Locate the cell with the specified text and output its [X, Y] center coordinate. 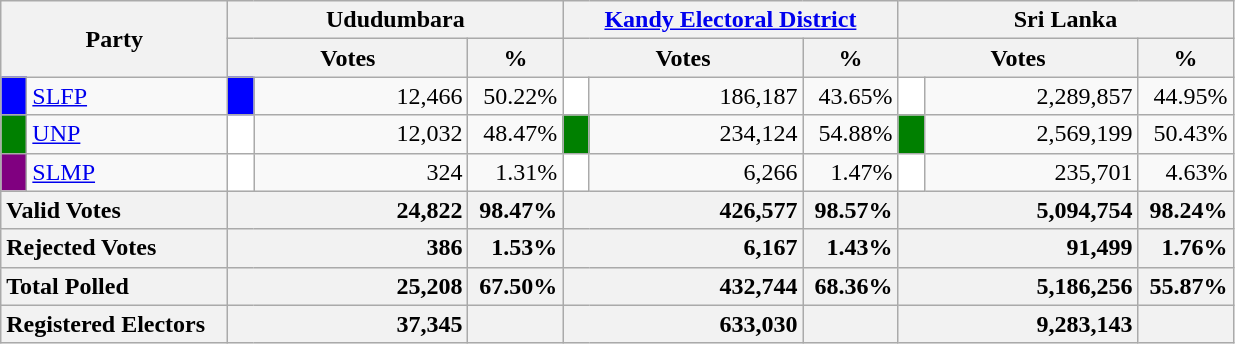
2,569,199 [1031, 134]
48.47% [516, 134]
12,032 [361, 134]
67.50% [516, 286]
5,186,256 [1018, 286]
37,345 [348, 324]
SLMP [128, 172]
1.47% [850, 172]
6,266 [696, 172]
5,094,754 [1018, 210]
633,030 [683, 324]
324 [361, 172]
43.65% [850, 96]
54.88% [850, 134]
Valid Votes [114, 210]
91,499 [1018, 248]
50.22% [516, 96]
235,701 [1031, 172]
Party [114, 39]
68.36% [850, 286]
UNP [128, 134]
98.47% [516, 210]
386 [348, 248]
2,289,857 [1031, 96]
98.24% [1186, 210]
1.53% [516, 248]
12,466 [361, 96]
98.57% [850, 210]
432,744 [683, 286]
Registered Electors [114, 324]
24,822 [348, 210]
9,283,143 [1018, 324]
44.95% [1186, 96]
426,577 [683, 210]
234,124 [696, 134]
25,208 [348, 286]
55.87% [1186, 286]
Sri Lanka [1066, 20]
186,187 [696, 96]
1.43% [850, 248]
50.43% [1186, 134]
Rejected Votes [114, 248]
Kandy Electoral District [730, 20]
1.76% [1186, 248]
6,167 [683, 248]
1.31% [516, 172]
Ududumbara [396, 20]
4.63% [1186, 172]
SLFP [128, 96]
Total Polled [114, 286]
